Capture the cell that displays the provided text and extract its [x, y] central coordinate. 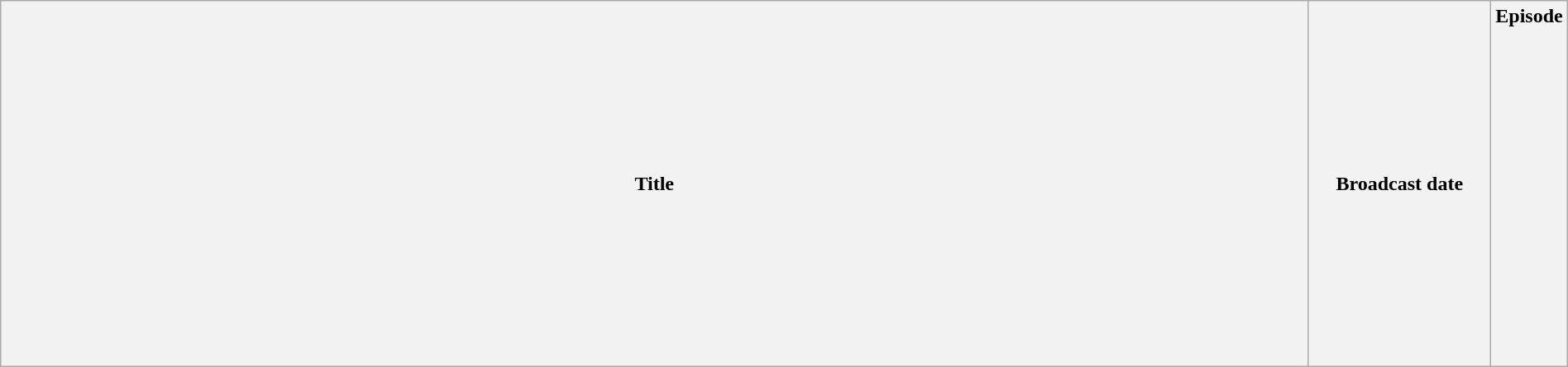
Title [655, 183]
Broadcast date [1399, 183]
Episode [1529, 183]
